Determine the (X, Y) coordinate at the center of the cell enclosing the given text.  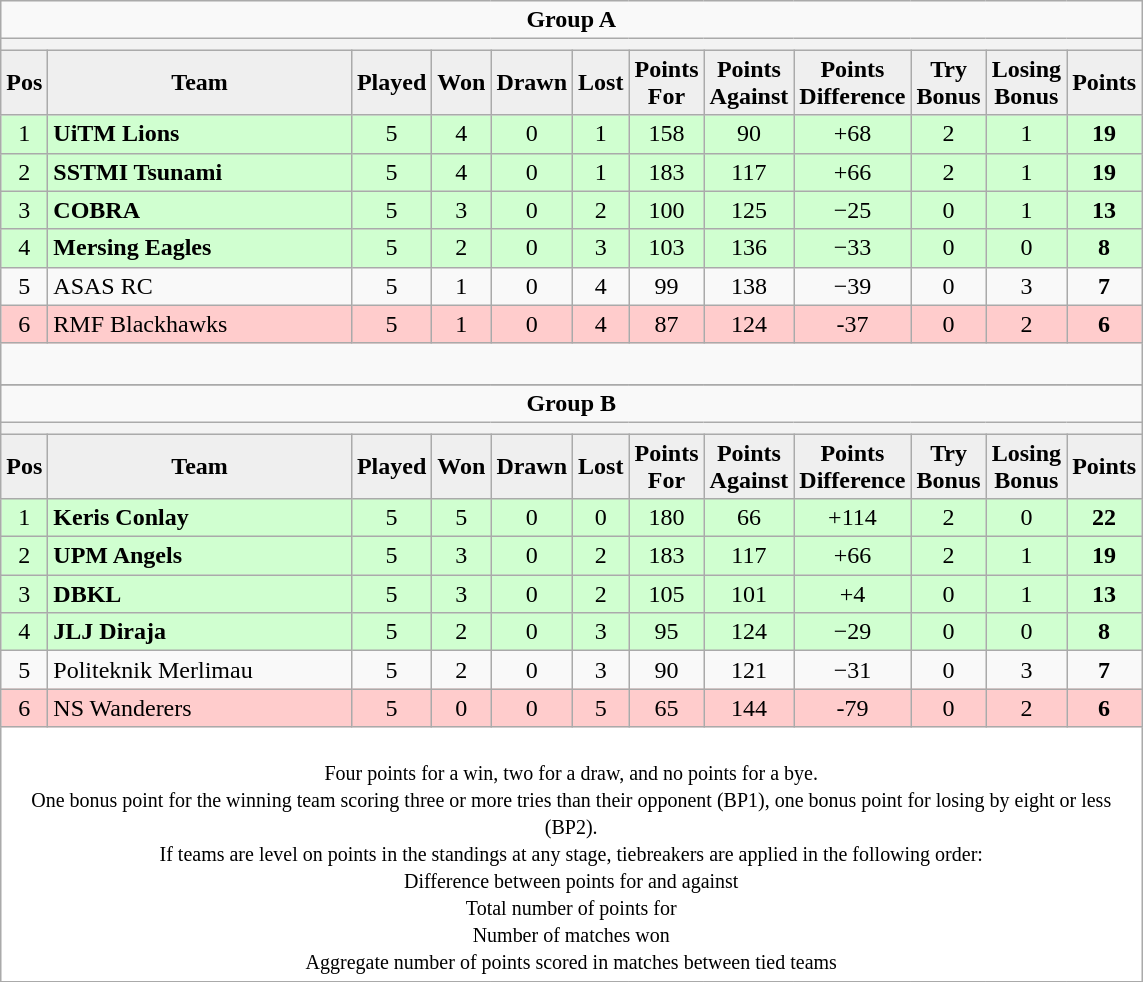
22 (1104, 518)
103 (666, 248)
+114 (852, 518)
COBRA (200, 210)
Politeknik Merlimau (200, 670)
Group A (572, 20)
180 (666, 518)
−39 (852, 286)
100 (666, 210)
UiTM Lions (200, 134)
UPM Angels (200, 556)
-79 (852, 708)
66 (749, 518)
65 (666, 708)
DBKL (200, 594)
SSTMI Tsunami (200, 172)
136 (749, 248)
+68 (852, 134)
Group B (572, 403)
−31 (852, 670)
−25 (852, 210)
+4 (852, 594)
NS Wanderers (200, 708)
99 (666, 286)
RMF Blackhawks (200, 324)
−29 (852, 632)
−33 (852, 248)
Mersing Eagles (200, 248)
105 (666, 594)
101 (749, 594)
144 (749, 708)
ASAS RC (200, 286)
Keris Conlay (200, 518)
JLJ Diraja (200, 632)
95 (666, 632)
125 (749, 210)
87 (666, 324)
138 (749, 286)
-37 (852, 324)
158 (666, 134)
121 (749, 670)
